Output the [X, Y] coordinate of the center of the cell containing the given text.  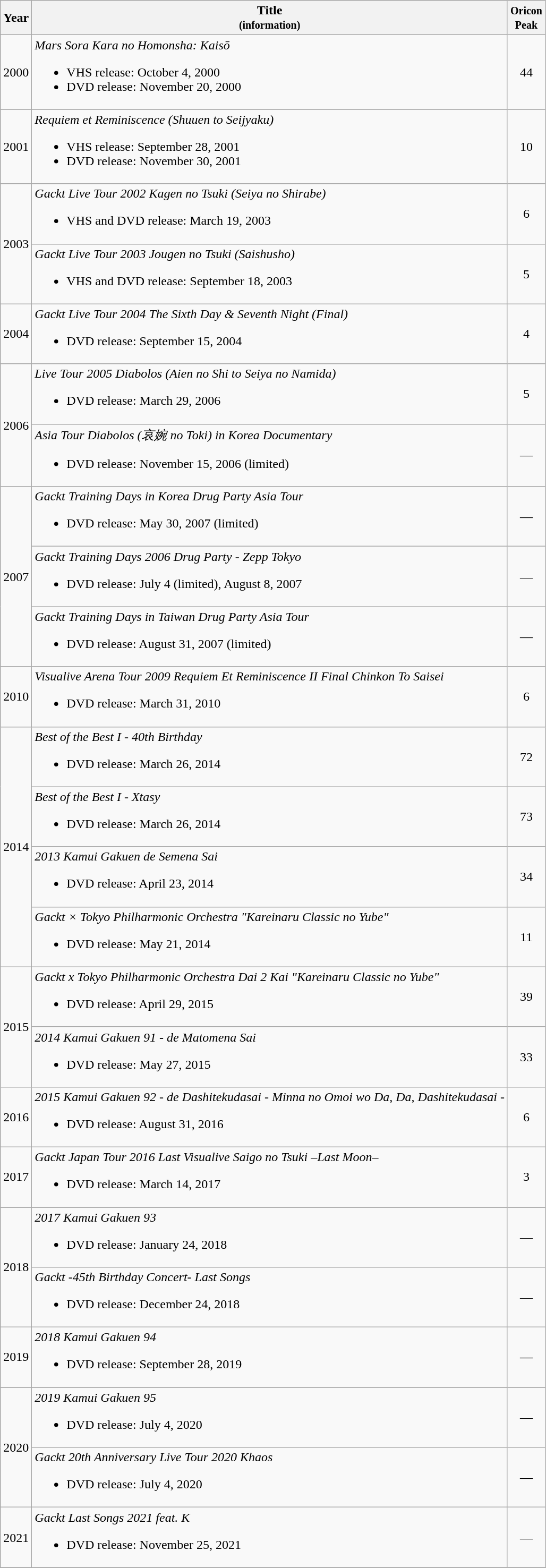
Gackt Training Days in Korea Drug Party Asia TourDVD release: May 30, 2007 (limited) [270, 516]
Live Tour 2005 Diabolos (Aien no Shi to Seiya no Namida)DVD release: March 29, 2006 [270, 394]
4 [526, 334]
2015 [16, 1027]
Gackt Live Tour 2003 Jougen no Tsuki (Saishusho)VHS and DVD release: September 18, 2003 [270, 274]
Gackt Live Tour 2002 Kagen no Tsuki (Seiya no Shirabe)VHS and DVD release: March 19, 2003 [270, 214]
3 [526, 1177]
2010 [16, 697]
10 [526, 147]
Best of the Best I - 40th BirthdayDVD release: March 26, 2014 [270, 756]
Asia Tour Diabolos (哀婉 no Toki) in Korea DocumentaryDVD release: November 15, 2006 (limited) [270, 455]
Gackt -45th Birthday Concert- Last SongsDVD release: December 24, 2018 [270, 1297]
33 [526, 1057]
2004 [16, 334]
2019 Kamui Gakuen 95DVD release: July 4, 2020 [270, 1417]
39 [526, 996]
Gackt Last Songs 2021 feat. KDVD release: November 25, 2021 [270, 1537]
2018 [16, 1267]
2006 [16, 425]
Gackt x Tokyo Philharmonic Orchestra Dai 2 Kai "Kareinaru Classic no Yube"DVD release: April 29, 2015 [270, 996]
2000 [16, 72]
Gackt Training Days 2006 Drug Party - Zepp TokyoDVD release: July 4 (limited), August 8, 2007 [270, 577]
2001 [16, 147]
2015 Kamui Gakuen 92 - de Dashitekudasai - Minna no Omoi wo Da, Da, Dashitekudasai -DVD release: August 31, 2016 [270, 1117]
2017 [16, 1177]
2014 [16, 847]
Gackt Live Tour 2004 The Sixth Day & Seventh Night (Final)DVD release: September 15, 2004 [270, 334]
Gackt Japan Tour 2016 Last Visualive Saigo no Tsuki –Last Moon–DVD release: March 14, 2017 [270, 1177]
11 [526, 937]
2019 [16, 1358]
Requiem et Reminiscence (Shuuen to Seijyaku)VHS release: September 28, 2001DVD release: November 30, 2001 [270, 147]
2017 Kamui Gakuen 93DVD release: January 24, 2018 [270, 1237]
72 [526, 756]
44 [526, 72]
73 [526, 817]
Year [16, 18]
Mars Sora Kara no Homonsha: KaisōVHS release: October 4, 2000DVD release: November 20, 2000 [270, 72]
OriconPeak [526, 18]
2003 [16, 244]
2020 [16, 1447]
Visualive Arena Tour 2009 Requiem Et Reminiscence II Final Chinkon To SaiseiDVD release: March 31, 2010 [270, 697]
Gackt 20th Anniversary Live Tour 2020 KhaosDVD release: July 4, 2020 [270, 1478]
2013 Kamui Gakuen de Semena SaiDVD release: April 23, 2014 [270, 876]
2021 [16, 1537]
2018 Kamui Gakuen 94DVD release: September 28, 2019 [270, 1358]
Best of the Best I - XtasyDVD release: March 26, 2014 [270, 817]
2014 Kamui Gakuen 91 - de Matomena SaiDVD release: May 27, 2015 [270, 1057]
Gackt × Tokyo Philharmonic Orchestra "Kareinaru Classic no Yube"DVD release: May 21, 2014 [270, 937]
Gackt Training Days in Taiwan Drug Party Asia TourDVD release: August 31, 2007 (limited) [270, 636]
34 [526, 876]
2016 [16, 1117]
2007 [16, 577]
Title(information) [270, 18]
